Return the (X, Y) coordinate for the center point of the cell that contains the specified text.  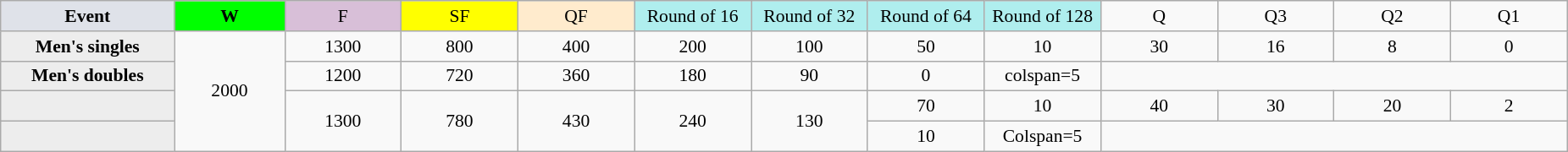
70 (926, 106)
Round of 64 (926, 16)
SF (460, 16)
Round of 128 (1043, 16)
Q2 (1393, 16)
360 (576, 76)
50 (926, 46)
800 (460, 46)
2 (1509, 106)
780 (460, 122)
16 (1276, 46)
8 (1393, 46)
200 (693, 46)
2000 (230, 91)
90 (809, 76)
W (230, 16)
130 (809, 122)
20 (1393, 106)
Q (1159, 16)
Q1 (1509, 16)
100 (809, 46)
Men's singles (88, 46)
F (343, 16)
40 (1159, 106)
400 (576, 46)
240 (693, 122)
QF (576, 16)
180 (693, 76)
1200 (343, 76)
Men's doubles (88, 76)
Q3 (1276, 16)
Event (88, 16)
colspan=5 (1043, 76)
720 (460, 76)
Round of 32 (809, 16)
Colspan=5 (1043, 137)
430 (576, 122)
Round of 16 (693, 16)
